Search for the cell housing the specified text and yield its [X, Y] center coordinate. 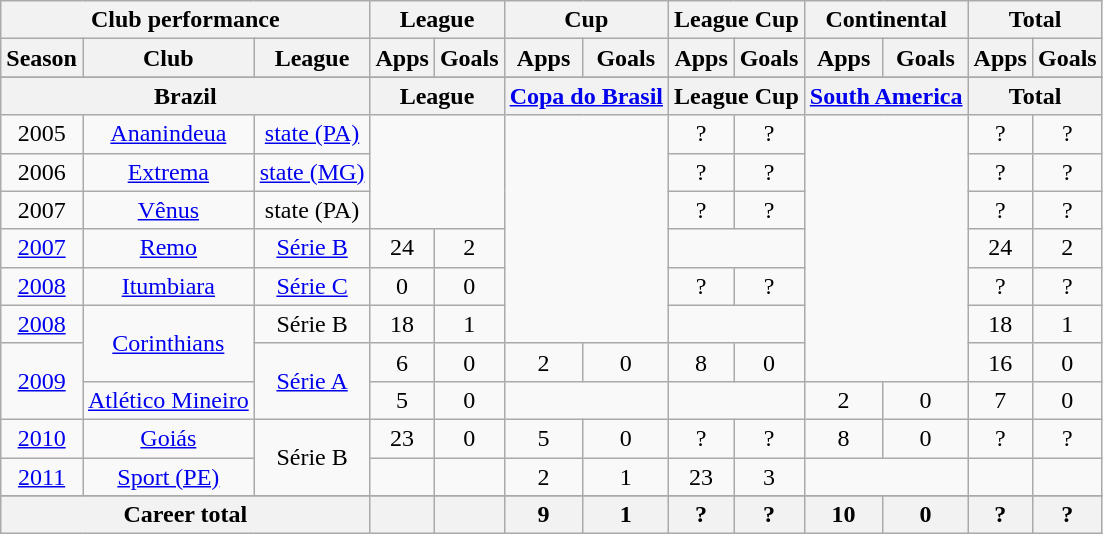
2011 [42, 477]
3 [770, 477]
Vênus [168, 210]
Club [168, 58]
Ananindeua [168, 134]
Club performance [186, 20]
Remo [168, 248]
2010 [42, 438]
Atlético Mineiro [168, 400]
Continental [886, 20]
state (MG) [312, 172]
South America [886, 96]
2009 [42, 381]
2005 [42, 134]
Brazil [186, 96]
16 [1000, 362]
Season [42, 58]
Cup [586, 20]
Extrema [168, 172]
7 [1000, 400]
Goiás [168, 438]
Copa do Brasil [586, 96]
6 [402, 362]
Corinthians [168, 343]
9 [544, 515]
Itumbiara [168, 286]
Career total [186, 515]
Série C [312, 286]
2006 [42, 172]
Série A [312, 381]
Sport (PE) [168, 477]
10 [844, 515]
